For the text-containing cell, return its midpoint in (X, Y) coordinate format. 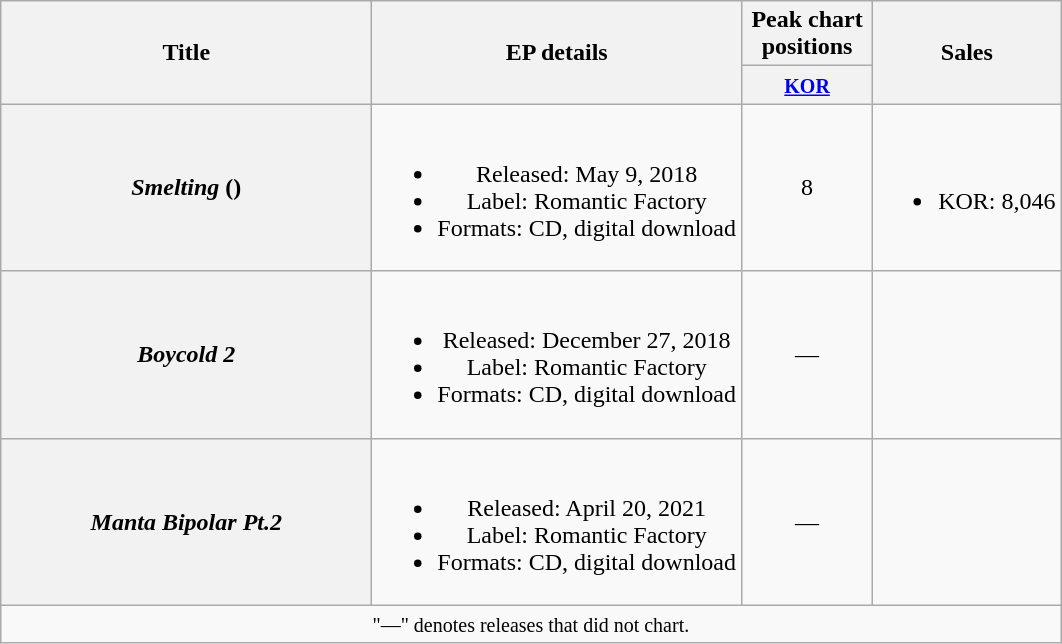
Released: December 27, 2018Label: Romantic FactoryFormats: CD, digital download (557, 354)
Peak chart positions (808, 34)
KOR: 8,046 (967, 188)
Smelting () (186, 188)
Sales (967, 52)
Released: May 9, 2018Label: Romantic FactoryFormats: CD, digital download (557, 188)
KOR (808, 85)
Released: April 20, 2021Label: Romantic FactoryFormats: CD, digital download (557, 522)
8 (808, 188)
"—" denotes releases that did not chart. (531, 624)
Title (186, 52)
Manta Bipolar Pt.2 (186, 522)
Boycold 2 (186, 354)
EP details (557, 52)
